Identify which cell holds the provided text, then report its (X, Y) central coordinate. 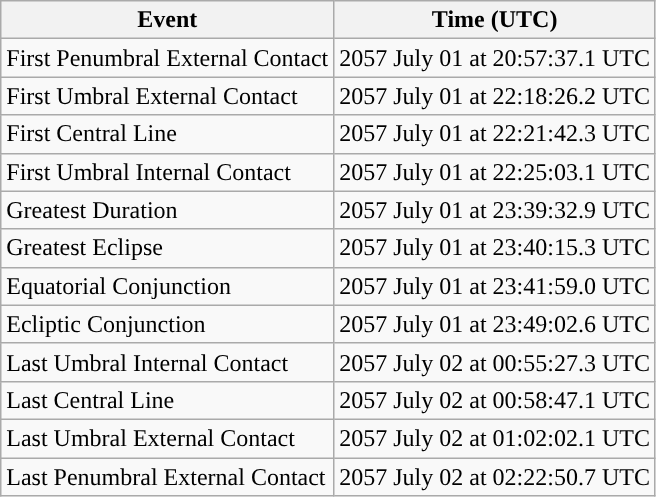
First Umbral External Contact (168, 96)
2057 July 01 at 23:40:15.3 UTC (495, 248)
2057 July 02 at 02:22:50.7 UTC (495, 477)
2057 July 02 at 00:58:47.1 UTC (495, 400)
Time (UTC) (495, 20)
2057 July 02 at 01:02:02.1 UTC (495, 438)
First Umbral Internal Contact (168, 172)
First Central Line (168, 134)
2057 July 02 at 00:55:27.3 UTC (495, 362)
2057 July 01 at 22:25:03.1 UTC (495, 172)
2057 July 01 at 23:49:02.6 UTC (495, 324)
2057 July 01 at 22:18:26.2 UTC (495, 96)
Greatest Eclipse (168, 248)
2057 July 01 at 20:57:37.1 UTC (495, 58)
Event (168, 20)
Greatest Duration (168, 210)
2057 July 01 at 23:41:59.0 UTC (495, 286)
Last Central Line (168, 400)
Equatorial Conjunction (168, 286)
First Penumbral External Contact (168, 58)
Last Umbral External Contact (168, 438)
2057 July 01 at 22:21:42.3 UTC (495, 134)
Last Umbral Internal Contact (168, 362)
2057 July 01 at 23:39:32.9 UTC (495, 210)
Last Penumbral External Contact (168, 477)
Ecliptic Conjunction (168, 324)
